Extract the [x, y] coordinate from the center of the cell holding the provided text.  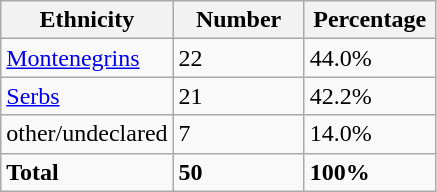
Number [238, 20]
Serbs [87, 96]
other/undeclared [87, 134]
Montenegrins [87, 58]
Ethnicity [87, 20]
50 [238, 172]
Percentage [370, 20]
Total [87, 172]
7 [238, 134]
100% [370, 172]
21 [238, 96]
22 [238, 58]
42.2% [370, 96]
14.0% [370, 134]
44.0% [370, 58]
